For the text-containing cell, return its midpoint in (x, y) coordinate format. 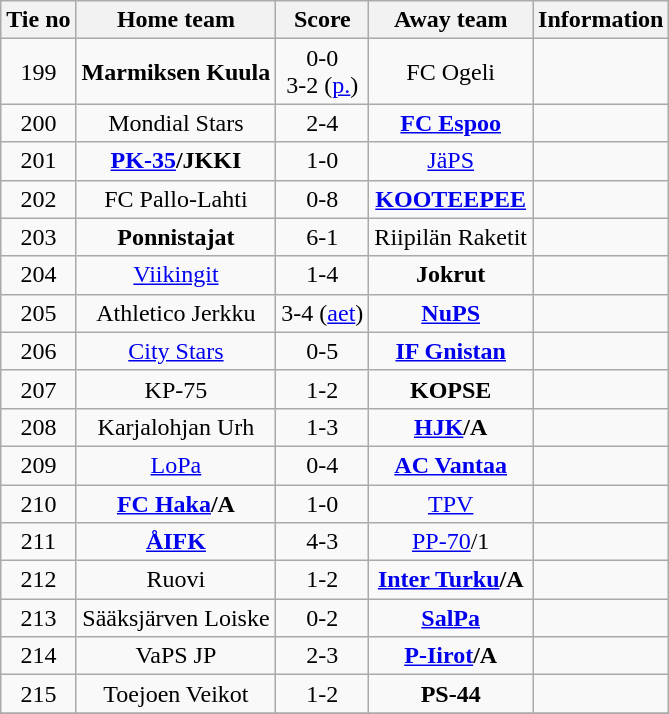
1-4 (322, 275)
Ruovi (176, 580)
AC Vantaa (451, 465)
200 (38, 123)
212 (38, 580)
2-3 (322, 656)
Athletico Jerkku (176, 313)
211 (38, 542)
0-5 (322, 351)
0-8 (322, 199)
HJK/A (451, 427)
Mondial Stars (176, 123)
204 (38, 275)
Marmiksen Kuula (176, 72)
PP-70/1 (451, 542)
VaPS JP (176, 656)
2-4 (322, 123)
214 (38, 656)
JäPS (451, 161)
IF Gnistan (451, 351)
Home team (176, 20)
City Stars (176, 351)
205 (38, 313)
LoPa (176, 465)
6-1 (322, 237)
201 (38, 161)
Viikingit (176, 275)
PS-44 (451, 694)
213 (38, 618)
208 (38, 427)
206 (38, 351)
Tie no (38, 20)
P-Iirot/A (451, 656)
Karjalohjan Urh (176, 427)
0-0 3-2 (p.) (322, 72)
Inter Turku/A (451, 580)
FC Espoo (451, 123)
FC Haka/A (176, 503)
Jokrut (451, 275)
Sääksjärven Loiske (176, 618)
KP-75 (176, 389)
FC Ogeli (451, 72)
3-4 (aet) (322, 313)
Toejoen Veikot (176, 694)
Information (601, 20)
0-4 (322, 465)
210 (38, 503)
PK-35/JKKI (176, 161)
209 (38, 465)
FC Pallo-Lahti (176, 199)
215 (38, 694)
207 (38, 389)
1-3 (322, 427)
199 (38, 72)
TPV (451, 503)
SalPa (451, 618)
KOOTEEPEE (451, 199)
Away team (451, 20)
202 (38, 199)
0-2 (322, 618)
ÅIFK (176, 542)
KOPSE (451, 389)
Score (322, 20)
NuPS (451, 313)
203 (38, 237)
Ponnistajat (176, 237)
4-3 (322, 542)
Riipilän Raketit (451, 237)
